Identify which cell holds the provided text, then report its (x, y) central coordinate. 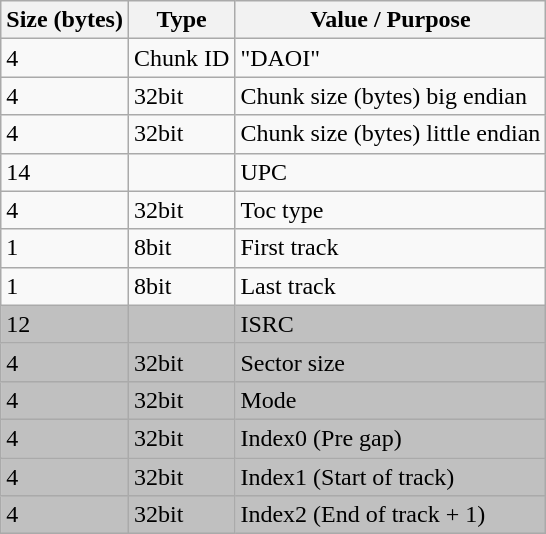
Type (181, 20)
Chunk size (bytes) big endian (390, 96)
Sector size (390, 362)
"DAOI" (390, 58)
Chunk size (bytes) little endian (390, 134)
Size (bytes) (65, 20)
Chunk ID (181, 58)
Index1 (Start of track) (390, 477)
Toc type (390, 210)
Index2 (End of track + 1) (390, 515)
14 (65, 172)
UPC (390, 172)
ISRC (390, 324)
Index0 (Pre gap) (390, 438)
Value / Purpose (390, 20)
Last track (390, 286)
Mode (390, 400)
12 (65, 324)
First track (390, 248)
